Capture the cell that displays the provided text and extract its (X, Y) central coordinate. 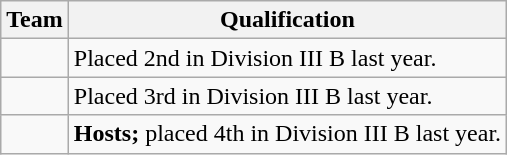
Team (35, 20)
Hosts; placed 4th in Division III B last year. (287, 134)
Placed 3rd in Division III B last year. (287, 96)
Placed 2nd in Division III B last year. (287, 58)
Qualification (287, 20)
